Detect which cell encompasses the target text, then output its (x, y) center coordinate. 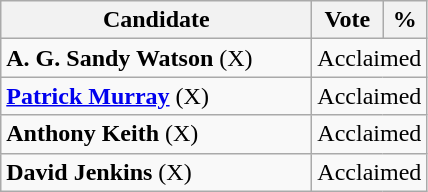
% (405, 20)
Anthony Keith (X) (156, 134)
David Jenkins (X) (156, 172)
Patrick Murray (X) (156, 96)
Vote (348, 20)
Candidate (156, 20)
A. G. Sandy Watson (X) (156, 58)
